Return (x, y) of the center of cell containing provided text 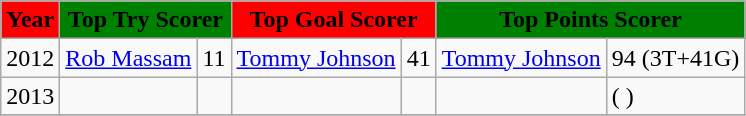
94 (3T+41G) (676, 58)
11 (214, 58)
Top Points Scorer (590, 20)
Rob Massam (128, 58)
Top Try Scorer (146, 20)
2013 (30, 96)
2012 (30, 58)
41 (418, 58)
Top Goal Scorer (334, 20)
( ) (676, 96)
Year (30, 20)
